Extract the (x, y) coordinate from the center of the cell holding the provided text.  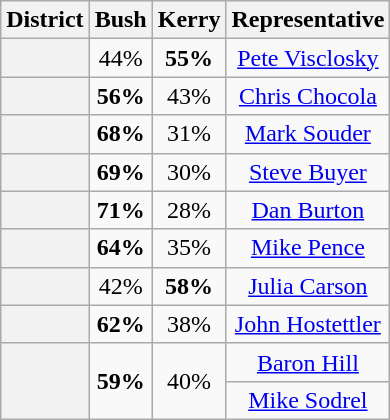
30% (189, 172)
Kerry (189, 20)
42% (120, 286)
59% (120, 381)
Mike Sodrel (308, 400)
64% (120, 248)
56% (120, 96)
Bush (120, 20)
28% (189, 210)
Pete Visclosky (308, 58)
44% (120, 58)
68% (120, 134)
Baron Hill (308, 362)
Mike Pence (308, 248)
69% (120, 172)
Chris Chocola (308, 96)
Dan Burton (308, 210)
John Hostettler (308, 324)
38% (189, 324)
Representative (308, 20)
31% (189, 134)
Julia Carson (308, 286)
Steve Buyer (308, 172)
71% (120, 210)
55% (189, 58)
62% (120, 324)
Mark Souder (308, 134)
35% (189, 248)
District (45, 20)
40% (189, 381)
43% (189, 96)
58% (189, 286)
